Capture the cell that displays the provided text and extract its (x, y) central coordinate. 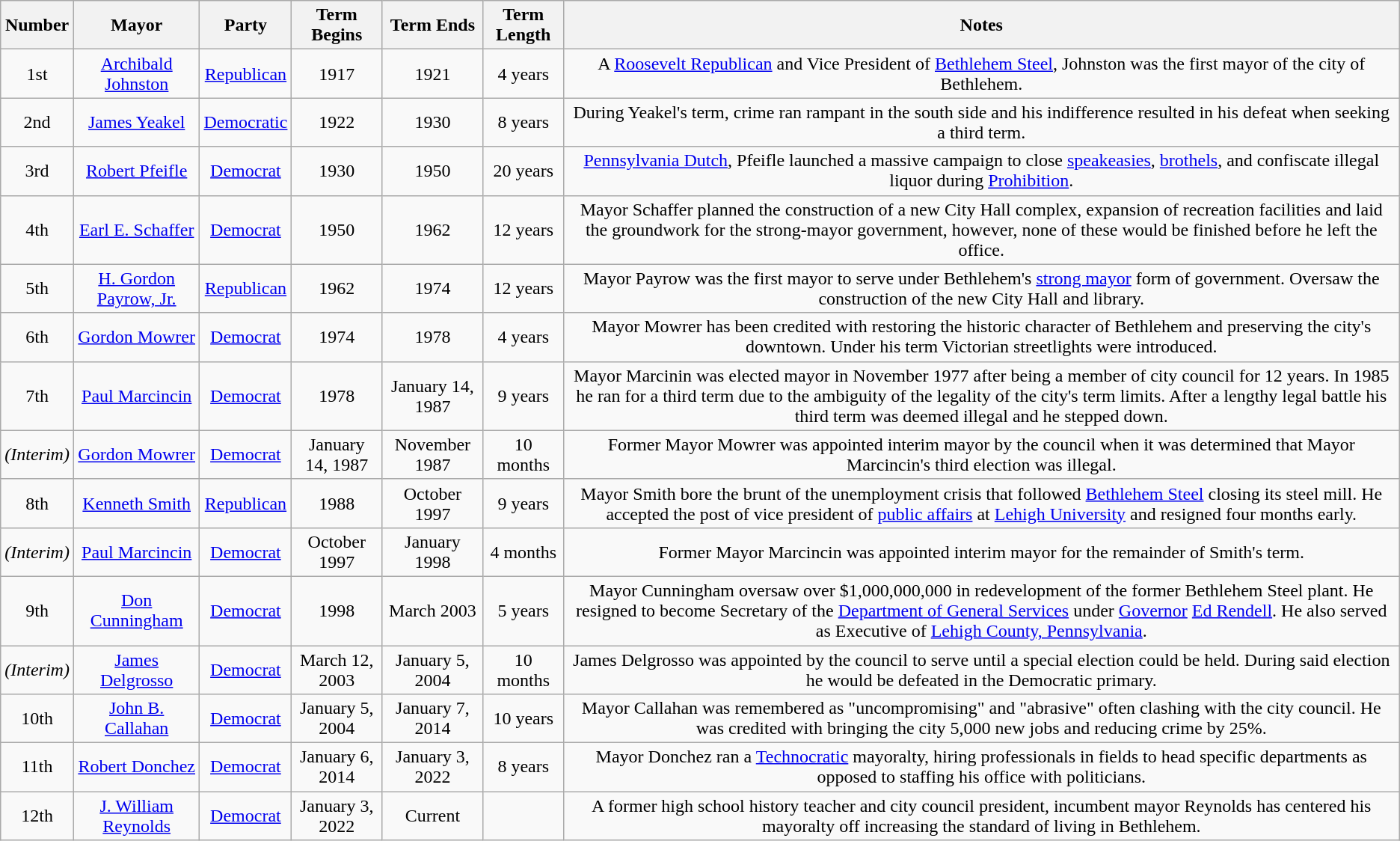
12th (37, 816)
Archibald Johnston (136, 73)
1st (37, 73)
7th (37, 396)
6th (37, 337)
Party (245, 25)
9th (37, 611)
8th (37, 503)
Number (37, 25)
1921 (433, 73)
1998 (337, 611)
January 6, 2014 (337, 768)
January 1998 (433, 552)
5th (37, 289)
1917 (337, 73)
1988 (337, 503)
Mayor (136, 25)
Former Mayor Mowrer was appointed interim mayor by the council when it was determined that Mayor Marcincin's third election was illegal. (981, 455)
Current (433, 816)
J. William Reynolds (136, 816)
Earl E. Schaffer (136, 230)
Robert Pfeifle (136, 171)
H. Gordon Payrow, Jr. (136, 289)
4th (37, 230)
11th (37, 768)
A Roosevelt Republican and Vice President of Bethlehem Steel, Johnston was the first mayor of the city of Bethlehem. (981, 73)
4 months (524, 552)
Robert Donchez (136, 768)
John B. Callahan (136, 718)
20 years (524, 171)
Notes (981, 25)
1922 (337, 123)
March 2003 (433, 611)
3rd (37, 171)
10 years (524, 718)
Pennsylvania Dutch, Pfeifle launched a massive campaign to close speakeasies, brothels, and confiscate illegal liquor during Prohibition. (981, 171)
Term Length (524, 25)
November 1987 (433, 455)
March 12, 2003 (337, 669)
James Delgrosso (136, 669)
January 7, 2014 (433, 718)
10th (37, 718)
5 years (524, 611)
During Yeakel's term, crime ran rampant in the south side and his indifference resulted in his defeat when seeking a third term. (981, 123)
Don Cunningham (136, 611)
Term Ends (433, 25)
Kenneth Smith (136, 503)
Democratic (245, 123)
James Yeakel (136, 123)
2nd (37, 123)
Former Mayor Marcincin was appointed interim mayor for the remainder of Smith's term. (981, 552)
Term Begins (337, 25)
